Output the [x, y] coordinate of the center of the cell containing the given text.  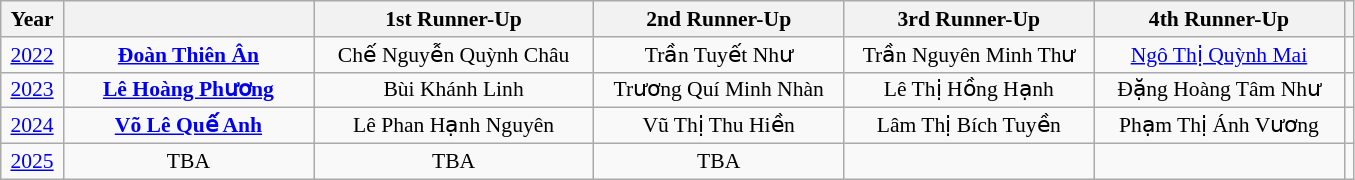
Ngô Thị Quỳnh Mai [1219, 55]
Phạm Thị Ánh Vương [1219, 126]
Trần Tuyết Như [719, 55]
2nd Runner-Up [719, 19]
4th Runner-Up [1219, 19]
Year [32, 19]
2022 [32, 55]
Lâm Thị Bích Tuyền [969, 126]
Lê Hoàng Phương [188, 90]
2024 [32, 126]
2025 [32, 162]
Lê Phan Hạnh Nguyên [454, 126]
1st Runner-Up [454, 19]
Trần Nguyên Minh Thư [969, 55]
2023 [32, 90]
Chế Nguyễn Quỳnh Châu [454, 55]
Lê Thị Hồng Hạnh [969, 90]
Bùi Khánh Linh [454, 90]
Vũ Thị Thu Hiền [719, 126]
Võ Lê Quế Anh [188, 126]
Trương Quí Minh Nhàn [719, 90]
Đoàn Thiên Ân [188, 55]
3rd Runner-Up [969, 19]
Đặng Hoàng Tâm Như [1219, 90]
